Determine the [x, y] coordinate at the center of the cell enclosing the given text.  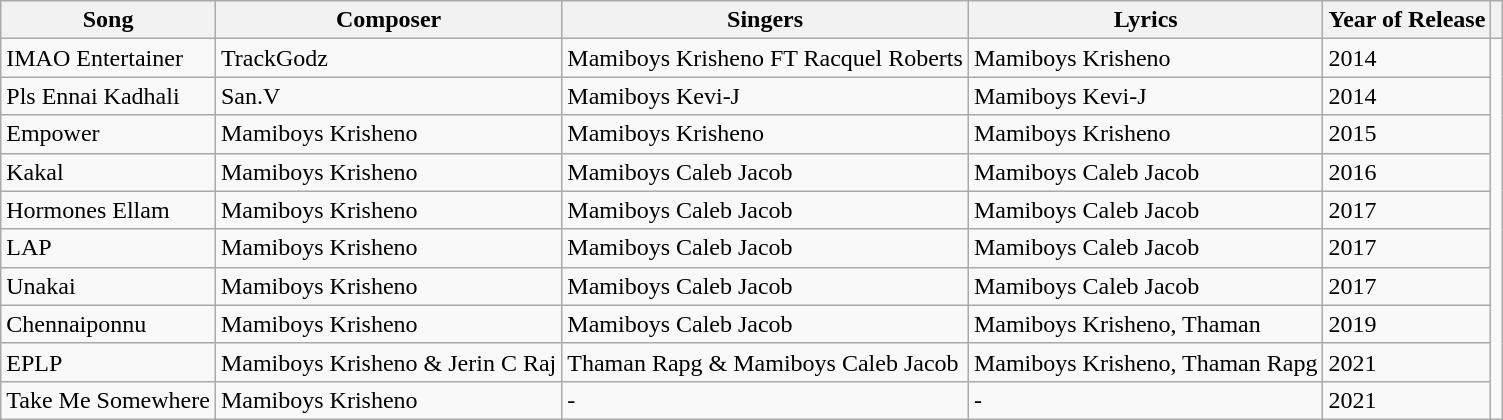
Thaman Rapg & Mamiboys Caleb Jacob [766, 362]
Mamiboys Krisheno & Jerin C Raj [388, 362]
Unakai [108, 286]
Chennaiponnu [108, 324]
Lyrics [1146, 20]
Year of Release [1407, 20]
LAP [108, 248]
Take Me Somewhere [108, 400]
Mamiboys Krisheno FT Racquel Roberts [766, 58]
Pls Ennai Kadhali [108, 96]
Kakal [108, 172]
EPLP [108, 362]
2016 [1407, 172]
Song [108, 20]
2015 [1407, 134]
Mamiboys Krisheno, Thaman [1146, 324]
IMAO Entertainer [108, 58]
Singers [766, 20]
Composer [388, 20]
Empower [108, 134]
San.V [388, 96]
Hormones Ellam [108, 210]
2019 [1407, 324]
TrackGodz [388, 58]
Mamiboys Krisheno, Thaman Rapg [1146, 362]
